Return (X, Y) of the center of cell containing provided text 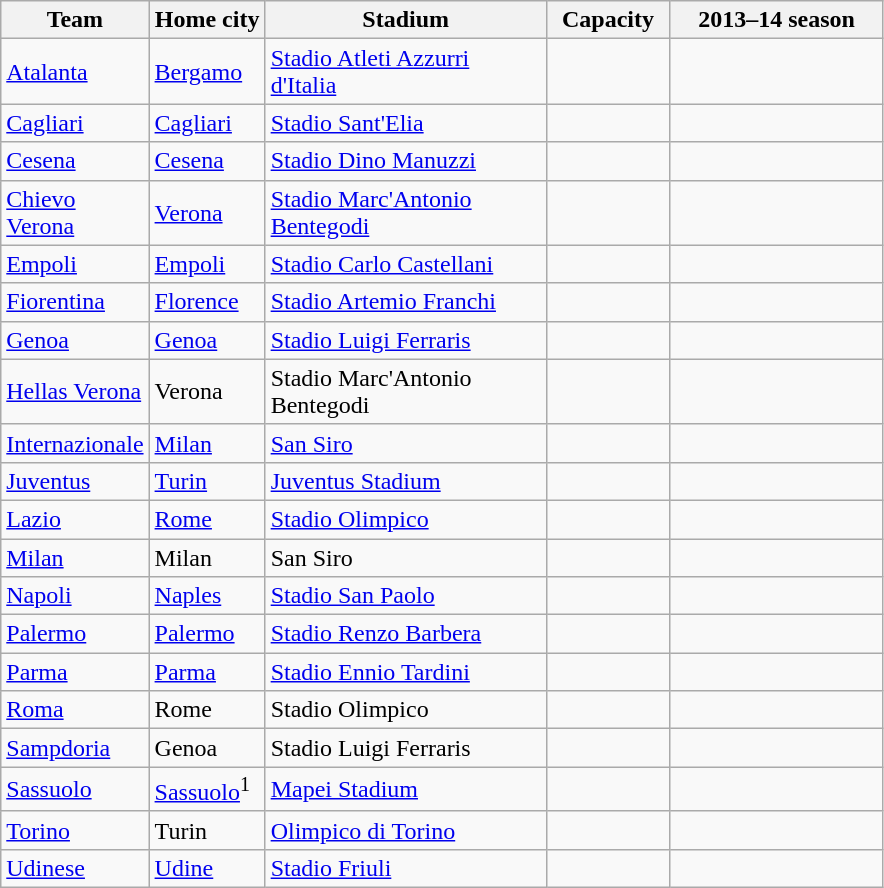
Lazio (75, 519)
Stadio Friuli (406, 868)
Stadio Artemio Franchi (406, 302)
Sassuolo (75, 790)
Florence (207, 302)
Stadio San Paolo (406, 596)
Roma (75, 710)
Stadio Renzo Barbera (406, 634)
Stadio Ennio Tardini (406, 672)
Stadio Carlo Castellani (406, 264)
Juventus Stadium (406, 481)
Stadium (406, 20)
Hellas Verona (75, 392)
Stadio Atleti Azzurri d'Italia (406, 72)
Fiorentina (75, 302)
Naples (207, 596)
Sampdoria (75, 748)
Bergamo (207, 72)
Napoli (75, 596)
Udinese (75, 868)
Atalanta (75, 72)
Juventus (75, 481)
Stadio Sant'Elia (406, 123)
Home city (207, 20)
Mapei Stadium (406, 790)
Udine (207, 868)
Capacity (608, 20)
Olimpico di Torino (406, 830)
Team (75, 20)
Internazionale (75, 443)
Torino (75, 830)
Chievo Verona (75, 212)
2013–14 season (777, 20)
Sassuolo1 (207, 790)
Stadio Dino Manuzzi (406, 161)
